Provide the [x, y] coordinate of the cell's center where the given text is located.  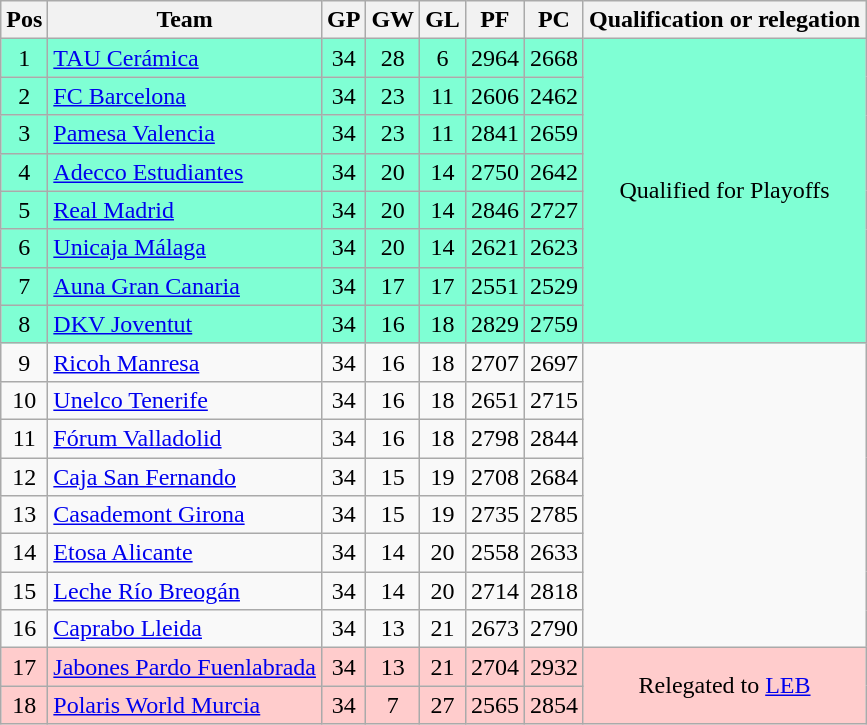
2462 [554, 96]
2714 [494, 591]
2818 [554, 591]
TAU Cerámica [185, 58]
2621 [494, 248]
Etosa Alicante [185, 553]
2932 [554, 667]
GW [393, 20]
Leche Río Breogán [185, 591]
2684 [554, 477]
3 [24, 134]
2844 [554, 438]
2854 [554, 705]
9 [24, 362]
2558 [494, 553]
2633 [554, 553]
Relegated to LEB [724, 686]
Adecco Estudiantes [185, 172]
2697 [554, 362]
PC [554, 20]
2829 [494, 324]
10 [24, 400]
1 [24, 58]
Caprabo Lleida [185, 629]
2 [24, 96]
2798 [494, 438]
2708 [494, 477]
Pos [24, 20]
Unelco Tenerife [185, 400]
2529 [554, 286]
Caja San Fernando [185, 477]
Casademont Girona [185, 515]
PF [494, 20]
Qualified for Playoffs [724, 191]
2715 [554, 400]
2790 [554, 629]
2606 [494, 96]
GP [343, 20]
Unicaja Málaga [185, 248]
2651 [494, 400]
2759 [554, 324]
2841 [494, 134]
4 [24, 172]
2750 [494, 172]
Polaris World Murcia [185, 705]
Ricoh Manresa [185, 362]
Qualification or relegation [724, 20]
2964 [494, 58]
2668 [554, 58]
2673 [494, 629]
Pamesa Valencia [185, 134]
Jabones Pardo Fuenlabrada [185, 667]
28 [393, 58]
8 [24, 324]
GL [443, 20]
Fórum Valladolid [185, 438]
2565 [494, 705]
Real Madrid [185, 210]
2642 [554, 172]
DKV Joventut [185, 324]
12 [24, 477]
2623 [554, 248]
2735 [494, 515]
2846 [494, 210]
5 [24, 210]
2785 [554, 515]
2659 [554, 134]
FC Barcelona [185, 96]
Team [185, 20]
2707 [494, 362]
2727 [554, 210]
2704 [494, 667]
2551 [494, 286]
Auna Gran Canaria [185, 286]
27 [443, 705]
